For the text-containing cell, return its midpoint in [X, Y] coordinate format. 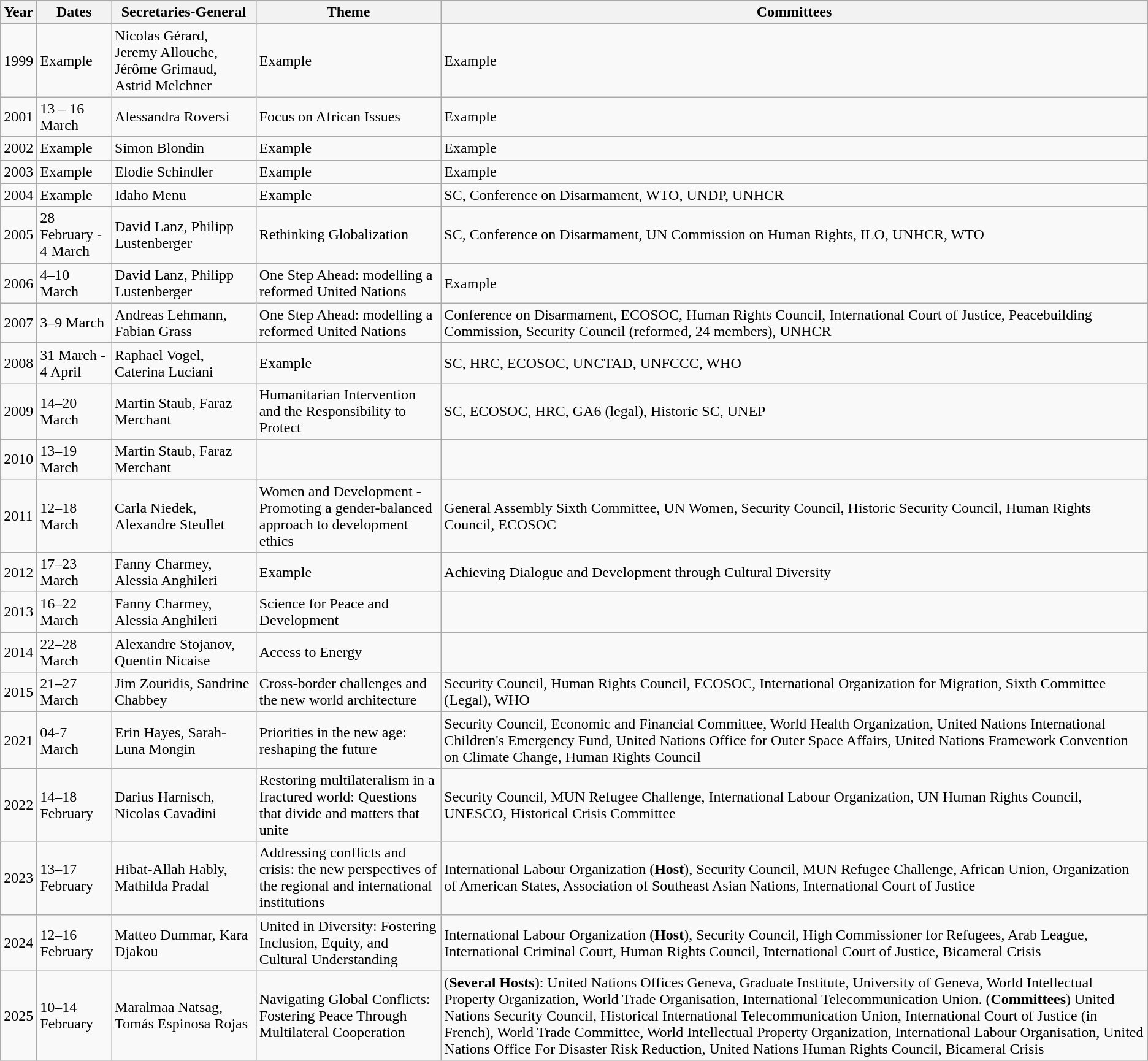
14–18 February [74, 805]
2014 [18, 653]
Access to Energy [348, 653]
Women and Development - Promoting a gender-balanced approach to development ethics [348, 516]
SC, ECOSOC, HRC, GA6 (legal), Historic SC, UNEP [794, 411]
Dates [74, 12]
Theme [348, 12]
17–23 March [74, 573]
SC, Conference on Disarmament, WTO, UNDP, UNHCR [794, 195]
2015 [18, 692]
21–27 March [74, 692]
12–16 February [74, 943]
SC, HRC, ECOSOC, UNCTAD, UNFCCC, WHO [794, 363]
Carla Niedek, Alexandre Steullet [184, 516]
Idaho Menu [184, 195]
2022 [18, 805]
Raphael Vogel, Caterina Luciani [184, 363]
Secretaries-General [184, 12]
2008 [18, 363]
Addressing conflicts and crisis: the new perspectives of the regional and international institutions [348, 878]
Focus on African Issues [348, 117]
04-7 March [74, 740]
Nicolas Gérard, Jeremy Allouche, Jérôme Grimaud, Astrid Melchner [184, 60]
Erin Hayes, Sarah-Luna Mongin [184, 740]
Darius Harnisch, Nicolas Cavadini [184, 805]
General Assembly Sixth Committee, UN Women, Security Council, Historic Security Council, Human Rights Council, ECOSOC [794, 516]
Navigating Global Conflicts: Fostering Peace Through Multilateral Cooperation [348, 1016]
2024 [18, 943]
Science for Peace and Development [348, 612]
1999 [18, 60]
12–18 March [74, 516]
16–22 March [74, 612]
Matteo Dummar, Kara Djakou [184, 943]
Alessandra Roversi [184, 117]
14–20 March [74, 411]
31 March - 4 April [74, 363]
Restoring multilateralism in a fractured world: Questions that divide and matters that unite [348, 805]
2012 [18, 573]
2013 [18, 612]
Elodie Schindler [184, 172]
2021 [18, 740]
2001 [18, 117]
2006 [18, 283]
3–9 March [74, 323]
13–19 March [74, 459]
2023 [18, 878]
Rethinking Globalization [348, 235]
Year [18, 12]
SC, Conference on Disarmament, UN Commission on Human Rights, ILO, UNHCR, WTO [794, 235]
Cross-border challenges and the new world architecture [348, 692]
Hibat-Allah Hably, Mathilda Pradal [184, 878]
Humanitarian Intervention and the Responsibility to Protect [348, 411]
2004 [18, 195]
Andreas Lehmann, Fabian Grass [184, 323]
United in Diversity: Fostering Inclusion, Equity, and Cultural Understanding [348, 943]
Achieving Dialogue and Development through Cultural Diversity [794, 573]
2025 [18, 1016]
Simon Blondin [184, 148]
2007 [18, 323]
10–14 February [74, 1016]
4–10 March [74, 283]
Maralmaa Natsag, Tomás Espinosa Rojas [184, 1016]
2010 [18, 459]
Priorities in the new age: reshaping the future [348, 740]
13–17 February [74, 878]
28 February - 4 March [74, 235]
22–28 March [74, 653]
2005 [18, 235]
Committees [794, 12]
2002 [18, 148]
2003 [18, 172]
2009 [18, 411]
Security Council, Human Rights Council, ECOSOC, International Organization for Migration, Sixth Committee (Legal), WHO [794, 692]
Security Council, MUN Refugee Challenge, International Labour Organization, UN Human Rights Council, UNESCO, Historical Crisis Committee [794, 805]
Alexandre Stojanov, Quentin Nicaise [184, 653]
2011 [18, 516]
13 – 16 March [74, 117]
Jim Zouridis, Sandrine Chabbey [184, 692]
